Capture the cell that displays the provided text and extract its [X, Y] central coordinate. 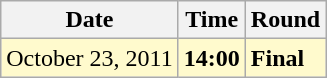
Round [285, 20]
Time [212, 20]
Date [90, 20]
14:00 [212, 58]
Final [285, 58]
October 23, 2011 [90, 58]
